Search for the cell housing the specified text and yield its [x, y] center coordinate. 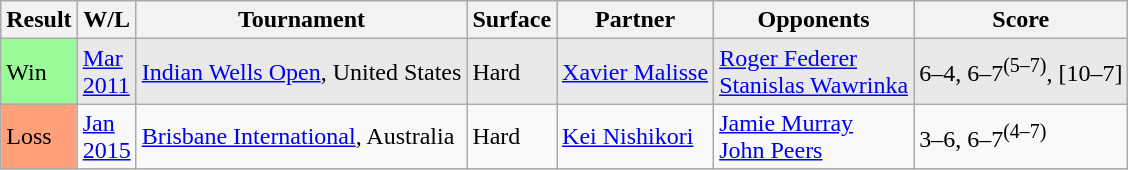
Brisbane International, Australia [302, 136]
Score [1021, 20]
6–4, 6–7(5–7), [10–7] [1021, 72]
Xavier Malisse [636, 72]
W/L [106, 20]
Indian Wells Open, United States [302, 72]
3–6, 6–7(4–7) [1021, 136]
Roger Federer Stanislas Wawrinka [814, 72]
Kei Nishikori [636, 136]
Win [39, 72]
Jan 2015 [106, 136]
Tournament [302, 20]
Jamie Murray John Peers [814, 136]
Mar 2011 [106, 72]
Loss [39, 136]
Opponents [814, 20]
Surface [512, 20]
Partner [636, 20]
Result [39, 20]
